Identify which cell holds the provided text, then report its (X, Y) central coordinate. 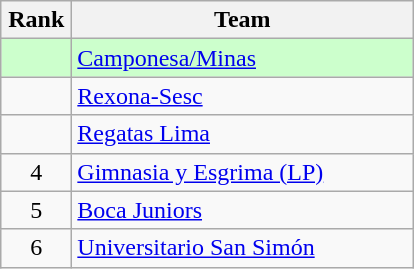
Camponesa/Minas (242, 58)
6 (36, 248)
5 (36, 210)
Boca Juniors (242, 210)
Rank (36, 20)
Rexona-Sesc (242, 96)
Universitario San Simón (242, 248)
Team (242, 20)
Regatas Lima (242, 134)
4 (36, 172)
Gimnasia y Esgrima (LP) (242, 172)
